Find where the given text appears and provide that cell's center as [X, Y] coordinate. 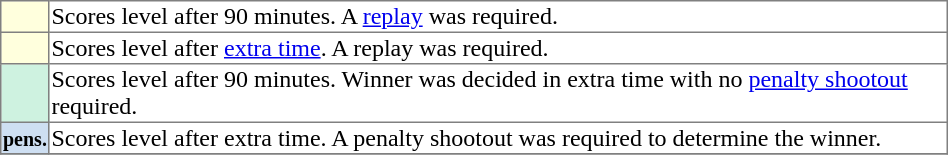
Scores level after extra time. A penalty shootout was required to determine the winner. [498, 138]
Scores level after 90 minutes. A replay was required. [498, 17]
pens. [25, 138]
Scores level after 90 minutes. Winner was decided in extra time with no penalty shootout required. [498, 93]
Scores level after extra time. A replay was required. [498, 48]
